Scan for the cell matching the given text and deliver its [X, Y] coordinate at center. 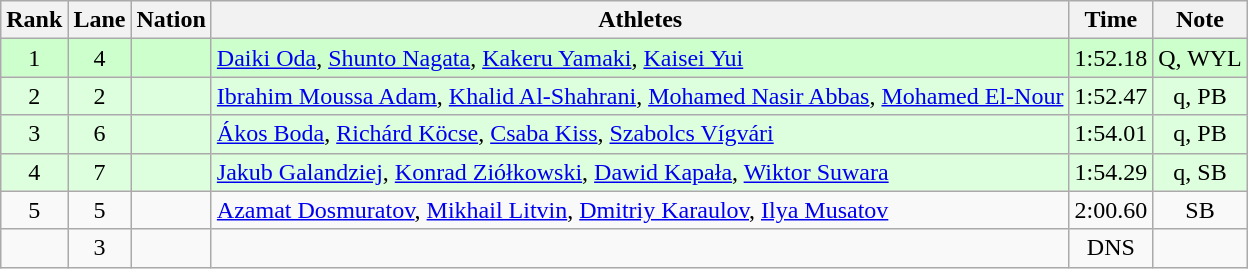
1:52.47 [1111, 96]
7 [100, 172]
Nation [171, 20]
1:54.29 [1111, 172]
Lane [100, 20]
q, SB [1200, 172]
1:54.01 [1111, 134]
DNS [1111, 248]
Azamat Dosmuratov, Mikhail Litvin, Dmitriy Karaulov, Ilya Musatov [640, 210]
2:00.60 [1111, 210]
SB [1200, 210]
Ibrahim Moussa Adam, Khalid Al-Shahrani, Mohamed Nasir Abbas, Mohamed El-Nour [640, 96]
6 [100, 134]
Time [1111, 20]
Daiki Oda, Shunto Nagata, Kakeru Yamaki, Kaisei Yui [640, 58]
Athletes [640, 20]
1:52.18 [1111, 58]
Ákos Boda, Richárd Köcse, Csaba Kiss, Szabolcs Vígvári [640, 134]
Q, WYL [1200, 58]
Jakub Galandziej, Konrad Ziółkowski, Dawid Kapała, Wiktor Suwara [640, 172]
Rank [34, 20]
Note [1200, 20]
1 [34, 58]
